Capture the cell that displays the provided text and extract its [X, Y] central coordinate. 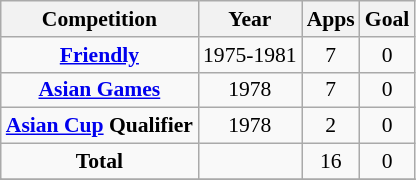
16 [331, 162]
Year [250, 19]
Asian Cup Qualifier [100, 126]
1975-1981 [250, 55]
Competition [100, 19]
Asian Games [100, 90]
Apps [331, 19]
Total [100, 162]
2 [331, 126]
Goal [388, 19]
Friendly [100, 55]
